Determine the (x, y) coordinate at the center of the cell enclosing the given text.  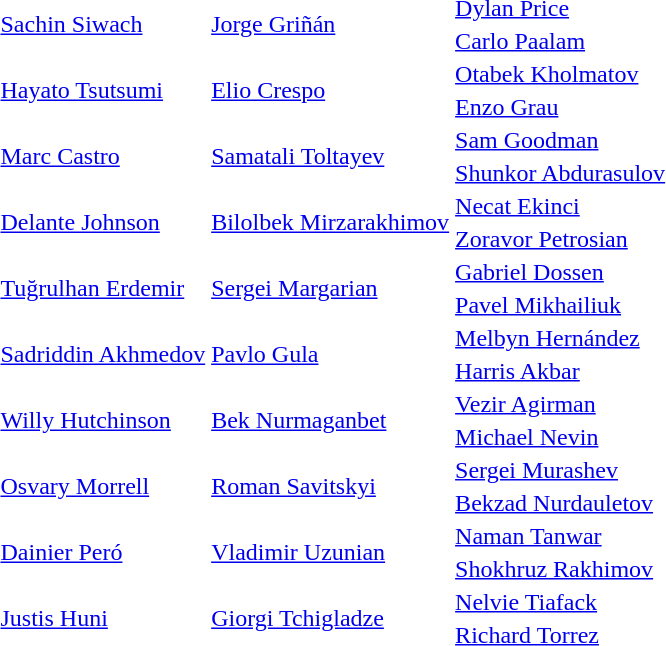
Vladimir Uzunian (330, 552)
Pavlo Gula (330, 354)
Elio Crespo (330, 90)
Samatali Toltayev (330, 156)
Sergei Margarian (330, 288)
Bek Nurmaganbet (330, 420)
Bilolbek Mirzarakhimov (330, 222)
Roman Savitskyi (330, 486)
